Extract the (X, Y) coordinate from the center of the cell holding the provided text.  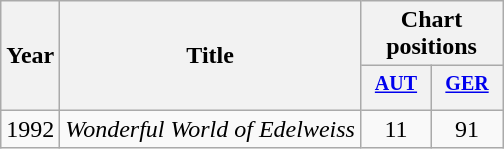
11 (396, 129)
91 (468, 129)
GER (468, 88)
Chart positions (431, 34)
1992 (30, 129)
AUT (396, 88)
Wonderful World of Edelweiss (210, 129)
Title (210, 56)
Year (30, 56)
